Scan for the cell matching the given text and deliver its [X, Y] coordinate at center. 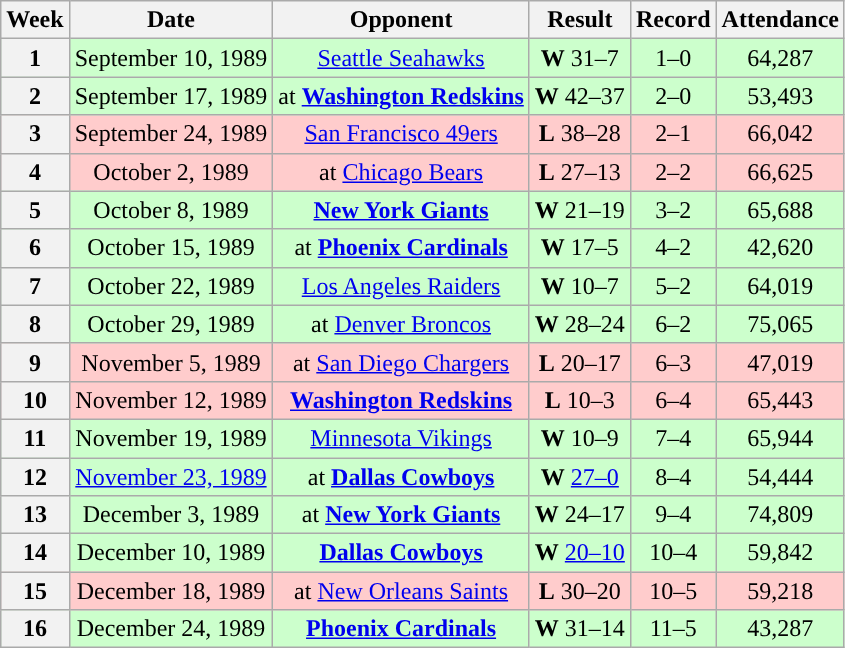
6–4 [673, 400]
7–4 [673, 438]
54,444 [780, 477]
65,944 [780, 438]
5–2 [673, 286]
at Denver Broncos [401, 324]
October 8, 1989 [171, 210]
San Francisco 49ers [401, 134]
W 31–14 [580, 629]
September 24, 1989 [171, 134]
L 38–28 [580, 134]
November 12, 1989 [171, 400]
Opponent [401, 20]
W 21–19 [580, 210]
11 [35, 438]
at Dallas Cowboys [401, 477]
L 30–20 [580, 591]
Los Angeles Raiders [401, 286]
64,019 [780, 286]
43,287 [780, 629]
November 5, 1989 [171, 362]
66,625 [780, 172]
W 27–0 [580, 477]
1 [35, 58]
October 29, 1989 [171, 324]
16 [35, 629]
47,019 [780, 362]
L 27–13 [580, 172]
at Washington Redskins [401, 96]
6–2 [673, 324]
2–0 [673, 96]
8 [35, 324]
2–2 [673, 172]
W 31–7 [580, 58]
42,620 [780, 248]
75,065 [780, 324]
Result [580, 20]
74,809 [780, 515]
W 10–9 [580, 438]
at San Diego Chargers [401, 362]
2–1 [673, 134]
at New Orleans Saints [401, 591]
1–0 [673, 58]
December 3, 1989 [171, 515]
Week [35, 20]
64,287 [780, 58]
10–5 [673, 591]
Phoenix Cardinals [401, 629]
W 42–37 [580, 96]
Date [171, 20]
3–2 [673, 210]
12 [35, 477]
W 10–7 [580, 286]
Seattle Seahawks [401, 58]
65,443 [780, 400]
Dallas Cowboys [401, 553]
14 [35, 553]
5 [35, 210]
at Chicago Bears [401, 172]
W 20–10 [580, 553]
66,042 [780, 134]
New York Giants [401, 210]
November 23, 1989 [171, 477]
15 [35, 591]
59,218 [780, 591]
October 2, 1989 [171, 172]
December 24, 1989 [171, 629]
10–4 [673, 553]
October 22, 1989 [171, 286]
53,493 [780, 96]
Attendance [780, 20]
10 [35, 400]
W 28–24 [580, 324]
9–4 [673, 515]
at New York Giants [401, 515]
L 10–3 [580, 400]
2 [35, 96]
September 10, 1989 [171, 58]
6 [35, 248]
December 18, 1989 [171, 591]
Washington Redskins [401, 400]
September 17, 1989 [171, 96]
at Phoenix Cardinals [401, 248]
W 24–17 [580, 515]
November 19, 1989 [171, 438]
6–3 [673, 362]
9 [35, 362]
11–5 [673, 629]
Record [673, 20]
4–2 [673, 248]
W 17–5 [580, 248]
8–4 [673, 477]
4 [35, 172]
59,842 [780, 553]
L 20–17 [580, 362]
7 [35, 286]
Minnesota Vikings [401, 438]
October 15, 1989 [171, 248]
65,688 [780, 210]
13 [35, 515]
December 10, 1989 [171, 553]
3 [35, 134]
